Capture the cell that displays the provided text and extract its [X, Y] central coordinate. 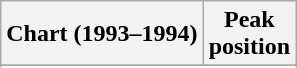
Peakposition [249, 34]
Chart (1993–1994) [102, 34]
